Scan for the cell matching the given text and deliver its [x, y] coordinate at center. 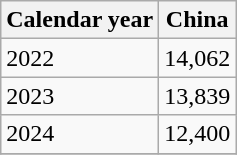
Calendar year [80, 20]
14,062 [198, 58]
12,400 [198, 134]
2023 [80, 96]
2022 [80, 58]
China [198, 20]
2024 [80, 134]
13,839 [198, 96]
